Find where the given text appears and provide that cell's center as [x, y] coordinate. 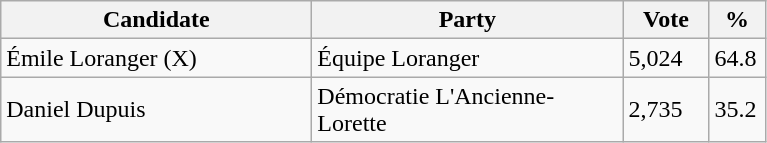
2,735 [666, 110]
Démocratie L'Ancienne-Lorette [468, 110]
Vote [666, 20]
Équipe Loranger [468, 58]
35.2 [737, 110]
% [737, 20]
5,024 [666, 58]
64.8 [737, 58]
Daniel Dupuis [156, 110]
Party [468, 20]
Candidate [156, 20]
Émile Loranger (X) [156, 58]
